Return [X, Y] of the center of cell containing provided text 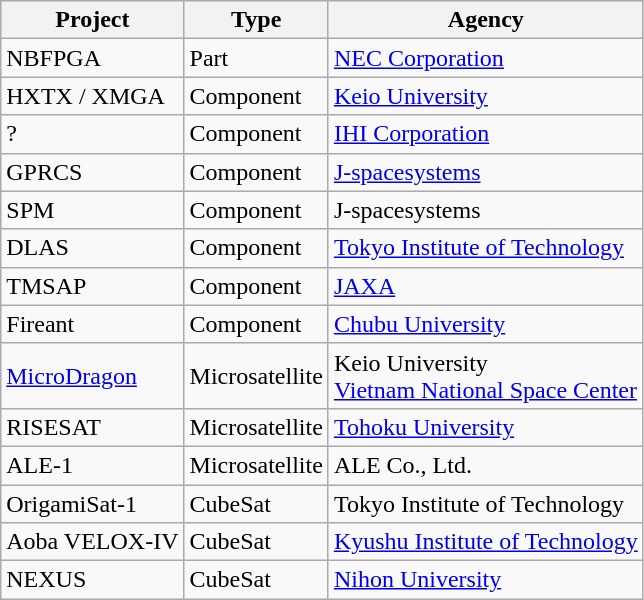
OrigamiSat-1 [92, 503]
TMSAP [92, 286]
? [92, 134]
NEC Corporation [486, 58]
Part [256, 58]
RISESAT [92, 427]
Nihon University [486, 580]
Agency [486, 20]
ALE-1 [92, 465]
DLAS [92, 248]
IHI Corporation [486, 134]
MicroDragon [92, 376]
Keio University [486, 96]
ALE Co., Ltd. [486, 465]
SPM [92, 210]
NEXUS [92, 580]
Aoba VELOX-IV [92, 542]
Kyushu Institute of Technology [486, 542]
Project [92, 20]
Keio University Vietnam National Space Center [486, 376]
Chubu University [486, 324]
Type [256, 20]
GPRCS [92, 172]
HXTX / XMGA [92, 96]
Tohoku University [486, 427]
Fireant [92, 324]
NBFPGA [92, 58]
JAXA [486, 286]
